For the text-containing cell, return its midpoint in (X, Y) coordinate format. 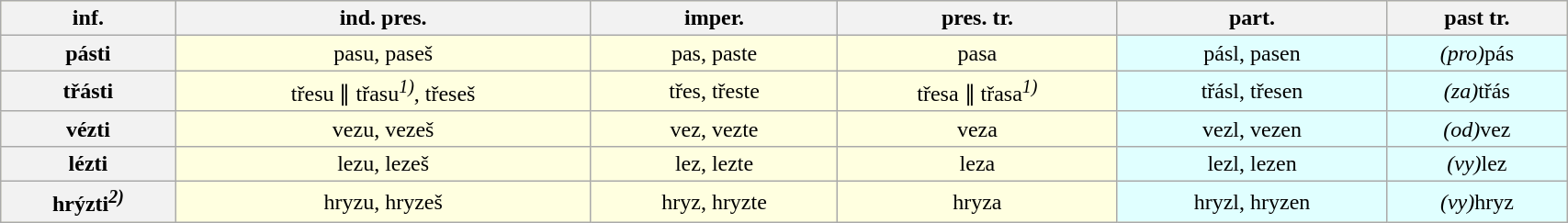
vez, vezte (715, 128)
(za)třás (1477, 92)
(od)vez (1477, 128)
vézti (88, 128)
pas, paste (715, 53)
třes, třeste (715, 92)
(vy)hryz (1477, 202)
imper. (715, 18)
past tr. (1477, 18)
inf. (88, 18)
pásti (88, 53)
vezu, vezeš (383, 128)
hryzu, hryzeš (383, 202)
hryz, hryzte (715, 202)
pasa (977, 53)
lez, lezte (715, 163)
třesu ∥ třasu1), třeseš (383, 92)
(vy)lez (1477, 163)
pasu, paseš (383, 53)
veza (977, 128)
třásti (88, 92)
lezl, lezen (1252, 163)
hryza (977, 202)
lezu, lezeš (383, 163)
lézti (88, 163)
třesa ∥ třasa1) (977, 92)
třásl, třesen (1252, 92)
vezl, vezen (1252, 128)
pres. tr. (977, 18)
pásl, pasen (1252, 53)
ind. pres. (383, 18)
leza (977, 163)
hrýzti2) (88, 202)
hryzl, hryzen (1252, 202)
part. (1252, 18)
(pro)pás (1477, 53)
